Provide the (X, Y) coordinate of the cell's center where the given text is located.  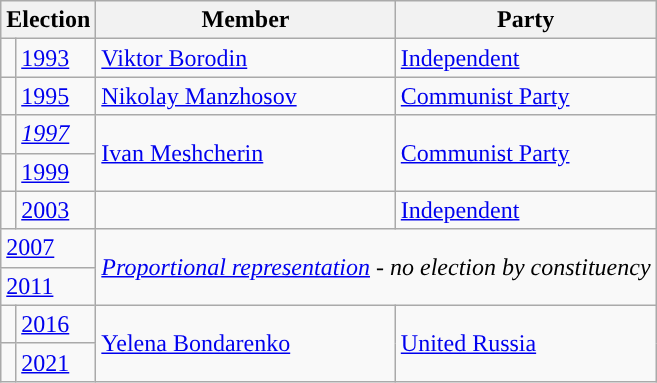
Yelena Bondarenko (246, 343)
2003 (56, 210)
Ivan Meshcherin (246, 153)
2011 (48, 286)
1995 (56, 96)
Election (48, 20)
2021 (56, 362)
Viktor Borodin (246, 58)
1997 (56, 134)
Member (246, 20)
United Russia (526, 343)
Proportional representation - no election by constituency (376, 267)
1999 (56, 172)
Nikolay Manzhosov (246, 96)
1993 (56, 58)
Party (526, 20)
2007 (48, 248)
2016 (56, 324)
